From the cell containing the given text, extract its center point as (X, Y) coordinate. 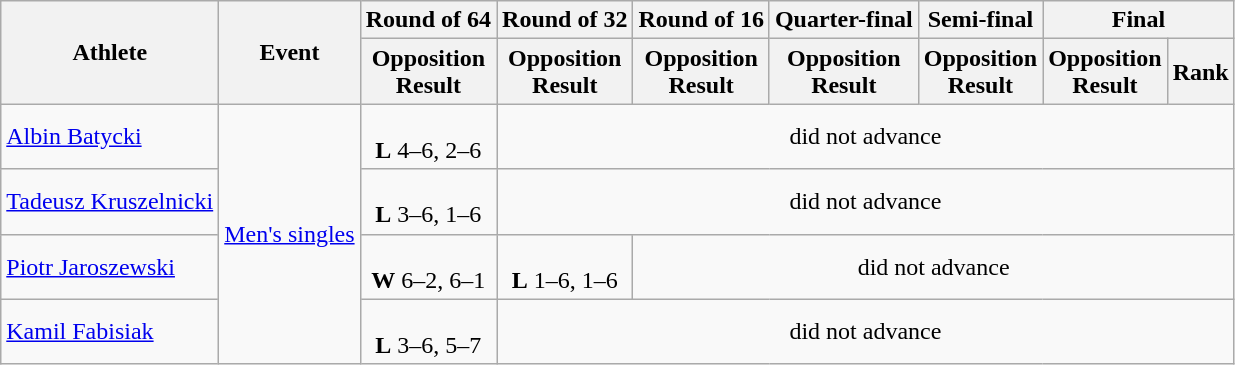
Round of 16 (701, 20)
Round of 64 (428, 20)
Men's singles (290, 234)
Albin Batycki (110, 136)
Semi-final (980, 20)
L 4–6, 2–6 (428, 136)
Athlete (110, 52)
Kamil Fabisiak (110, 332)
Rank (1200, 72)
Quarter-final (844, 20)
W 6–2, 6–1 (428, 266)
Round of 32 (565, 20)
Piotr Jaroszewski (110, 266)
Tadeusz Kruszelnicki (110, 202)
L 3–6, 1–6 (428, 202)
L 1–6, 1–6 (565, 266)
L 3–6, 5–7 (428, 332)
Final (1139, 20)
Event (290, 52)
